For the text-containing cell, return its midpoint in (x, y) coordinate format. 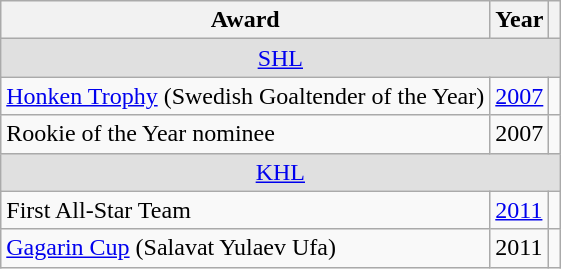
Rookie of the Year nominee (246, 134)
SHL (280, 58)
Gagarin Cup (Salavat Yulaev Ufa) (246, 248)
First All-Star Team (246, 210)
Honken Trophy (Swedish Goaltender of the Year) (246, 96)
Award (246, 20)
KHL (280, 172)
Year (520, 20)
